Identify which cell holds the provided text, then report its [x, y] central coordinate. 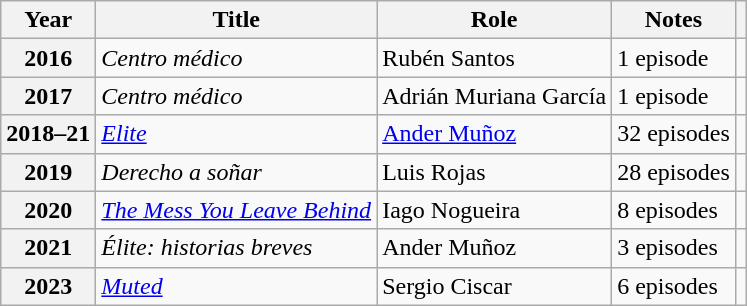
8 episodes [674, 210]
Role [494, 20]
Adrián Muriana García [494, 96]
2017 [48, 96]
Elite [236, 134]
3 episodes [674, 248]
The Mess You Leave Behind [236, 210]
2019 [48, 172]
2021 [48, 248]
Iago Nogueira [494, 210]
6 episodes [674, 286]
Notes [674, 20]
2023 [48, 286]
Luis Rojas [494, 172]
Sergio Ciscar [494, 286]
2020 [48, 210]
Year [48, 20]
Muted [236, 286]
Rubén Santos [494, 58]
32 episodes [674, 134]
Title [236, 20]
2016 [48, 58]
2018–21 [48, 134]
Derecho a soñar [236, 172]
28 episodes [674, 172]
Élite: historias breves [236, 248]
